Detect which cell encompasses the target text, then output its [X, Y] center coordinate. 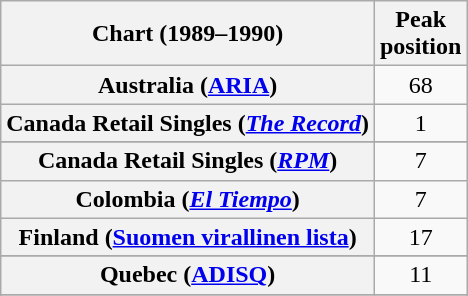
Colombia (El Tiempo) [188, 199]
17 [420, 237]
Quebec (ADISQ) [188, 275]
Peakposition [420, 34]
Canada Retail Singles (The Record) [188, 123]
Chart (1989–1990) [188, 34]
11 [420, 275]
1 [420, 123]
68 [420, 85]
Finland (Suomen virallinen lista) [188, 237]
Australia (ARIA) [188, 85]
Canada Retail Singles (RPM) [188, 161]
